Capture the cell that displays the provided text and extract its (X, Y) central coordinate. 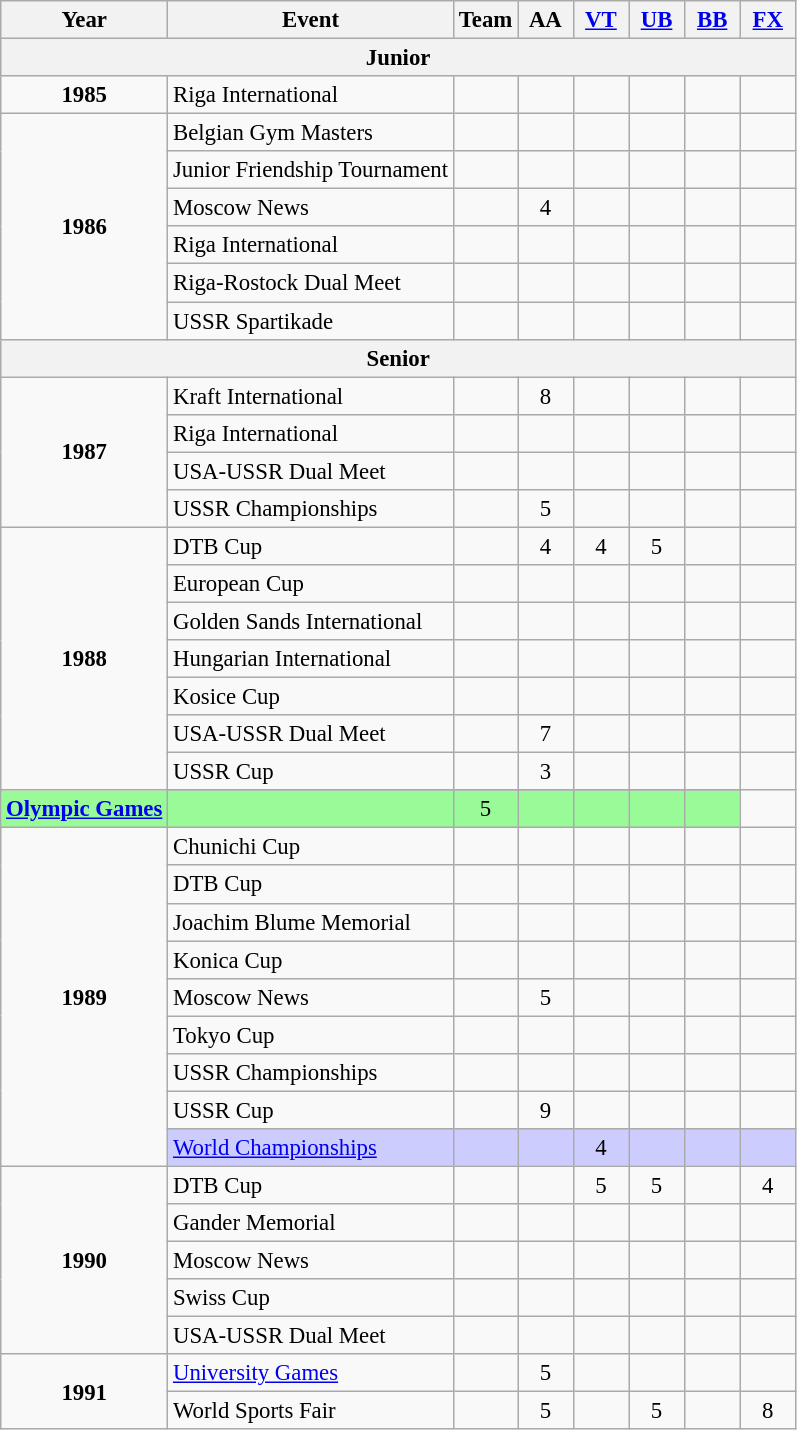
Konica Cup (311, 960)
Team (485, 20)
Event (311, 20)
UB (657, 20)
Senior (398, 358)
FX (768, 20)
Olympic Games (84, 809)
World Sports Fair (311, 1411)
9 (546, 1110)
Junior Friendship Tournament (311, 170)
AA (546, 20)
1988 (84, 658)
1987 (84, 452)
1990 (84, 1260)
Kosice Cup (311, 697)
World Championships (311, 1148)
Golden Sands International (311, 621)
Chunichi Cup (311, 847)
1991 (84, 1392)
Kraft International (311, 396)
Year (84, 20)
VT (601, 20)
1985 (84, 95)
1986 (84, 227)
Swiss Cup (311, 1298)
Hungarian International (311, 659)
Joachim Blume Memorial (311, 922)
BB (712, 20)
Gander Memorial (311, 1223)
University Games (311, 1373)
7 (546, 734)
European Cup (311, 584)
3 (546, 772)
USSR Spartikade (311, 321)
Riga-Rostock Dual Meet (311, 283)
1989 (84, 997)
Tokyo Cup (311, 1035)
Junior (398, 58)
Belgian Gym Masters (311, 133)
